Capture the cell that displays the provided text and extract its (x, y) central coordinate. 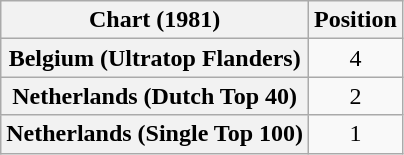
Netherlands (Single Top 100) (155, 134)
Chart (1981) (155, 20)
Position (356, 20)
Belgium (Ultratop Flanders) (155, 58)
Netherlands (Dutch Top 40) (155, 96)
2 (356, 96)
4 (356, 58)
1 (356, 134)
